Capture the cell that displays the provided text and extract its (x, y) central coordinate. 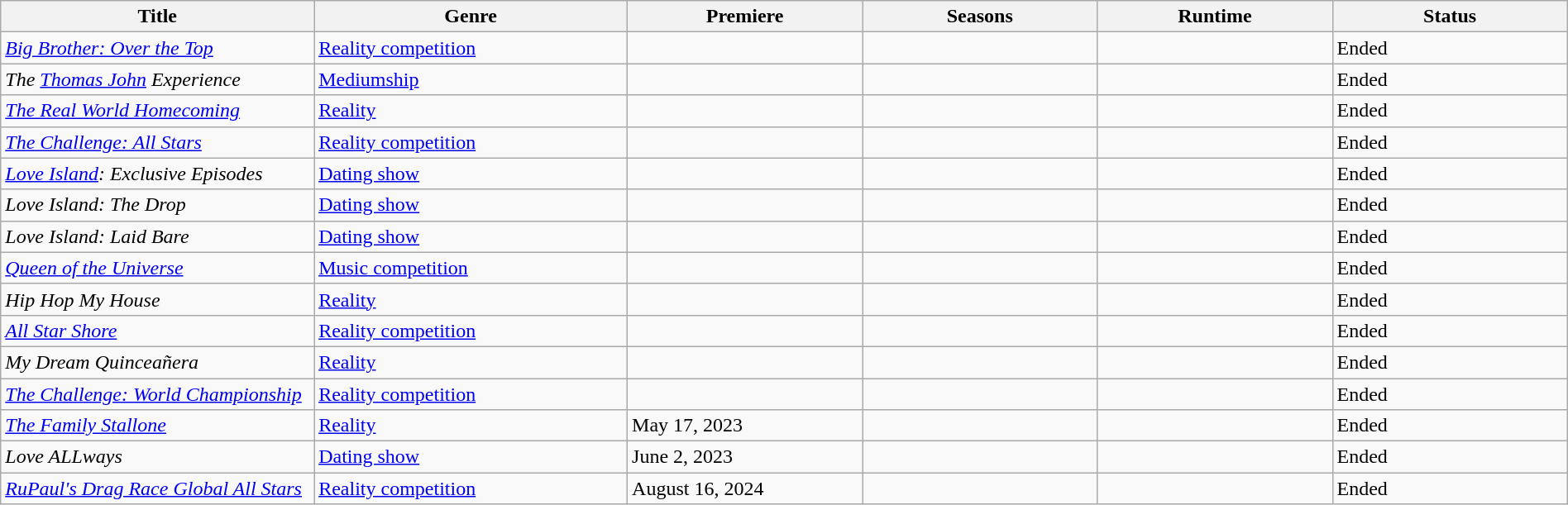
Love Island: Laid Bare (157, 236)
Genre (471, 17)
Premiere (745, 17)
May 17, 2023 (745, 426)
August 16, 2024 (745, 488)
Love ALLways (157, 457)
The Real World Homecoming (157, 111)
My Dream Quinceañera (157, 362)
Music competition (471, 268)
June 2, 2023 (745, 457)
Title (157, 17)
Love Island: Exclusive Episodes (157, 174)
Runtime (1215, 17)
Status (1450, 17)
The Family Stallone (157, 426)
Mediumship (471, 79)
The Challenge: All Stars (157, 142)
Love Island: The Drop (157, 205)
Seasons (980, 17)
The Thomas John Experience (157, 79)
RuPaul's Drag Race Global All Stars (157, 488)
Big Brother: Over the Top (157, 48)
All Star Shore (157, 331)
The Challenge: World Championship (157, 394)
Queen of the Universe (157, 268)
Hip Hop My House (157, 299)
